For the text-containing cell, return its midpoint in (X, Y) coordinate format. 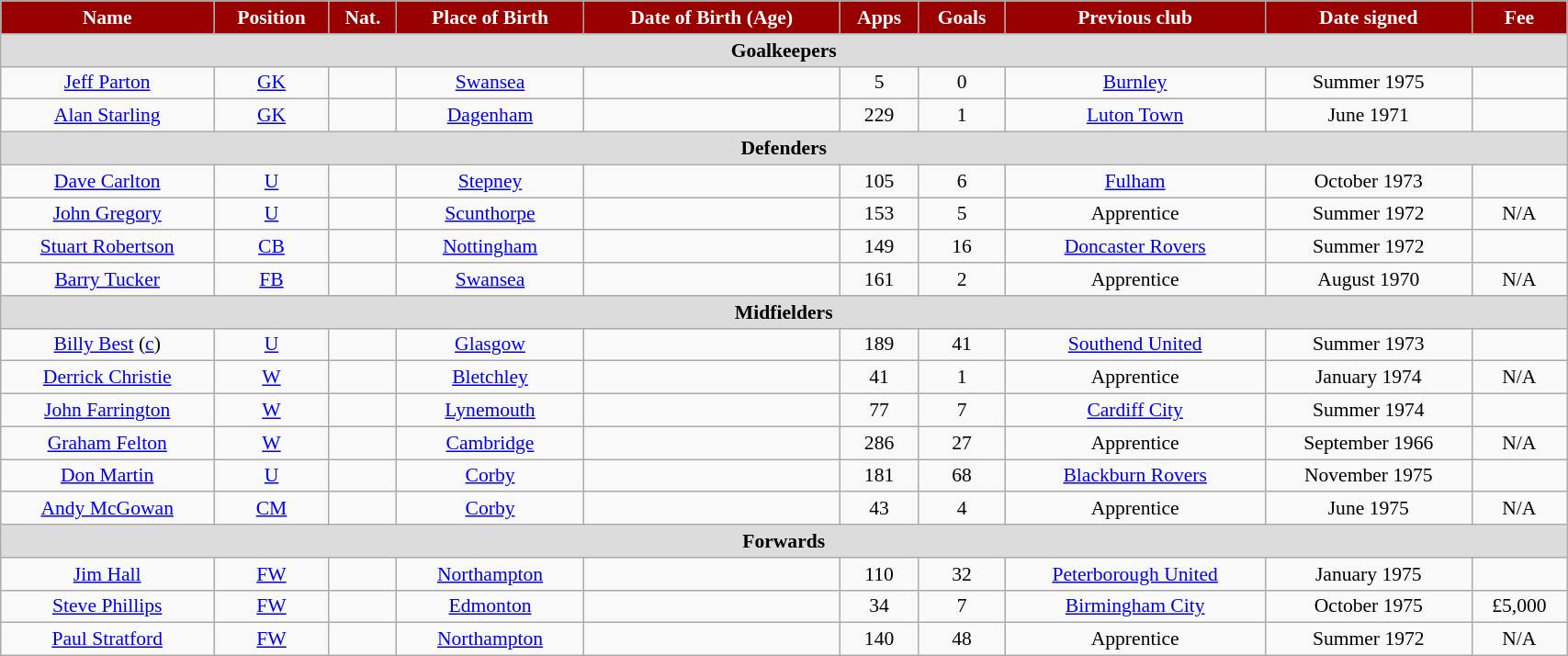
Cardiff City (1135, 411)
June 1975 (1369, 509)
0 (962, 83)
October 1975 (1369, 606)
Summer 1973 (1369, 345)
Summer 1975 (1369, 83)
Paul Stratford (107, 639)
Date of Birth (Age) (712, 17)
Previous club (1135, 17)
Steve Phillips (107, 606)
June 1971 (1369, 116)
August 1970 (1369, 279)
Nat. (362, 17)
Defenders (784, 149)
Place of Birth (490, 17)
149 (879, 247)
Graham Felton (107, 443)
John Gregory (107, 214)
Goalkeepers (784, 51)
32 (962, 574)
286 (879, 443)
Scunthorpe (490, 214)
Burnley (1135, 83)
Bletchley (490, 378)
Goals (962, 17)
189 (879, 345)
77 (879, 411)
Glasgow (490, 345)
Luton Town (1135, 116)
Peterborough United (1135, 574)
181 (879, 476)
Stuart Robertson (107, 247)
November 1975 (1369, 476)
CB (272, 247)
Billy Best (c) (107, 345)
September 1966 (1369, 443)
FB (272, 279)
48 (962, 639)
43 (879, 509)
Jim Hall (107, 574)
Dave Carlton (107, 181)
153 (879, 214)
January 1974 (1369, 378)
Doncaster Rovers (1135, 247)
Southend United (1135, 345)
34 (879, 606)
4 (962, 509)
Cambridge (490, 443)
68 (962, 476)
Dagenham (490, 116)
27 (962, 443)
Don Martin (107, 476)
Name (107, 17)
229 (879, 116)
Blackburn Rovers (1135, 476)
Midfielders (784, 312)
Position (272, 17)
Derrick Christie (107, 378)
Birmingham City (1135, 606)
Alan Starling (107, 116)
Forwards (784, 541)
Andy McGowan (107, 509)
140 (879, 639)
110 (879, 574)
January 1975 (1369, 574)
6 (962, 181)
£5,000 (1519, 606)
Summer 1974 (1369, 411)
Fulham (1135, 181)
161 (879, 279)
Jeff Parton (107, 83)
Edmonton (490, 606)
Lynemouth (490, 411)
16 (962, 247)
Barry Tucker (107, 279)
Fee (1519, 17)
Nottingham (490, 247)
CM (272, 509)
105 (879, 181)
2 (962, 279)
Stepney (490, 181)
October 1973 (1369, 181)
Date signed (1369, 17)
Apps (879, 17)
John Farrington (107, 411)
